Capture the cell that displays the provided text and extract its [x, y] central coordinate. 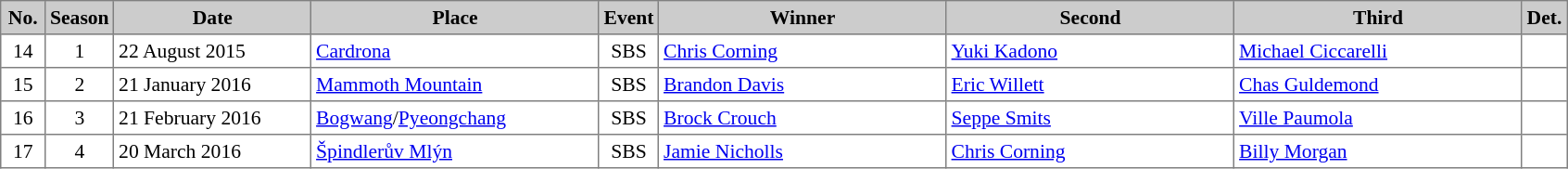
Eric Willett [1090, 84]
4 [80, 151]
Event [628, 18]
21 January 2016 [213, 84]
Michael Ciccarelli [1378, 51]
Mammoth Mountain [455, 84]
20 March 2016 [213, 151]
Second [1090, 18]
Det. [1544, 18]
14 [23, 51]
Season [80, 18]
2 [80, 84]
Yuki Kadono [1090, 51]
Jamie Nicholls [803, 151]
Brandon Davis [803, 84]
Špindlerův Mlýn [455, 151]
No. [23, 18]
Ville Paumola [1378, 118]
Date [213, 18]
Brock Crouch [803, 118]
Cardrona [455, 51]
1 [80, 51]
Third [1378, 18]
15 [23, 84]
21 February 2016 [213, 118]
Billy Morgan [1378, 151]
16 [23, 118]
Chas Guldemond [1378, 84]
17 [23, 151]
Place [455, 18]
3 [80, 118]
22 August 2015 [213, 51]
Winner [803, 18]
Seppe Smits [1090, 118]
Bogwang/Pyeongchang [455, 118]
